Return the (x, y) coordinate for the center point of the cell that contains the specified text.  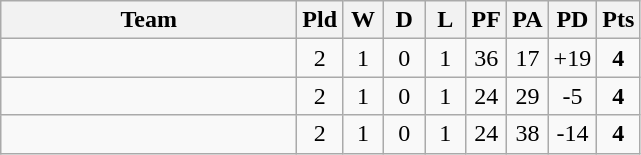
36 (486, 58)
Team (149, 20)
29 (528, 96)
L (446, 20)
17 (528, 58)
D (404, 20)
Pts (618, 20)
PD (572, 20)
Pld (320, 20)
W (364, 20)
38 (528, 134)
PA (528, 20)
-5 (572, 96)
+19 (572, 58)
PF (486, 20)
-14 (572, 134)
